Detect which cell encompasses the target text, then output its [x, y] center coordinate. 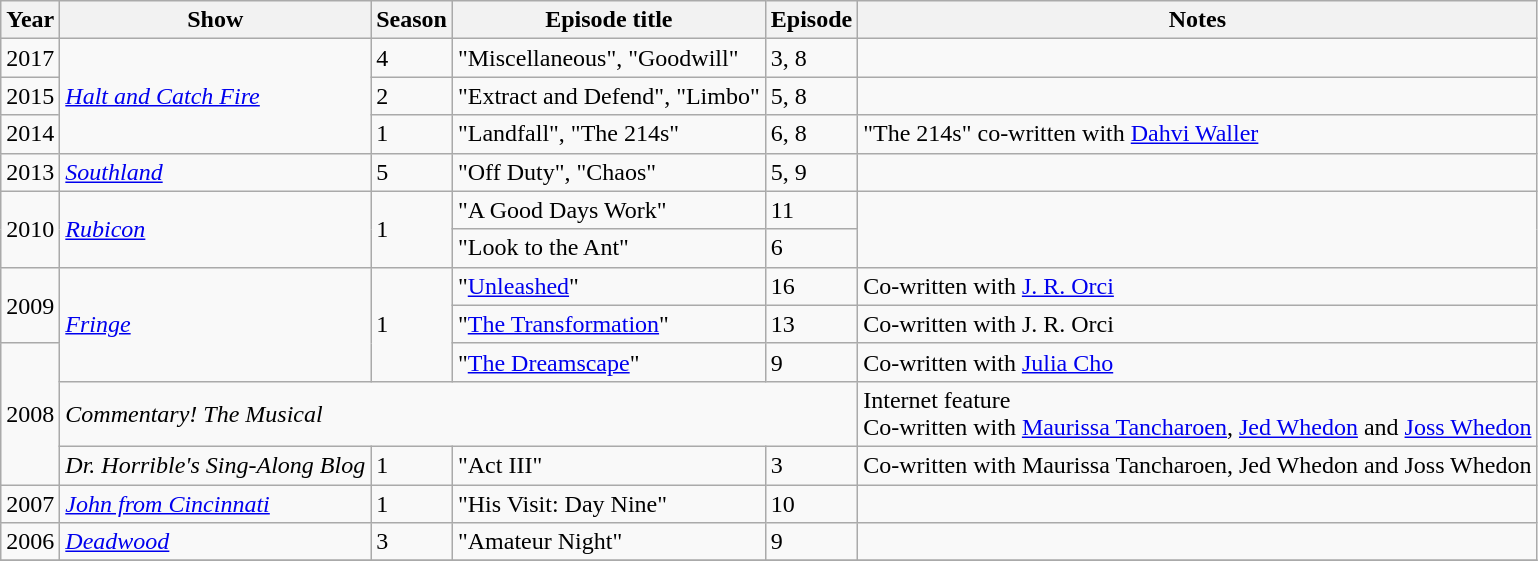
10 [811, 503]
"Miscellaneous", "Goodwill" [608, 58]
"Off Duty", "Chaos" [608, 172]
Commentary! The Musical [459, 414]
"Look to the Ant" [608, 248]
Southland [216, 172]
6 [811, 248]
2015 [30, 96]
Episode [811, 20]
Fringe [216, 324]
2010 [30, 229]
2017 [30, 58]
2014 [30, 134]
"A Good Days Work" [608, 210]
6, 8 [811, 134]
Show [216, 20]
Co-written with Julia Cho [1198, 362]
"Unleashed" [608, 286]
"Amateur Night" [608, 542]
Halt and Catch Fire [216, 96]
"Landfall", "The 214s" [608, 134]
2008 [30, 414]
Internet featureCo-written with Maurissa Tancharoen, Jed Whedon and Joss Whedon [1198, 414]
Year [30, 20]
2009 [30, 305]
2007 [30, 503]
Dr. Horrible's Sing-Along Blog [216, 465]
Episode title [608, 20]
Season [412, 20]
2013 [30, 172]
Rubicon [216, 229]
"The Transformation" [608, 324]
2006 [30, 542]
11 [811, 210]
"His Visit: Day Nine" [608, 503]
"Act III" [608, 465]
3, 8 [811, 58]
Co-written with Maurissa Tancharoen, Jed Whedon and Joss Whedon [1198, 465]
4 [412, 58]
"Extract and Defend", "Limbo" [608, 96]
Deadwood [216, 542]
"The 214s" co-written with Dahvi Waller [1198, 134]
John from Cincinnati [216, 503]
13 [811, 324]
5 [412, 172]
"The Dreamscape" [608, 362]
2 [412, 96]
5, 9 [811, 172]
16 [811, 286]
5, 8 [811, 96]
Notes [1198, 20]
